Find where the given text appears and provide that cell's center as (x, y) coordinate. 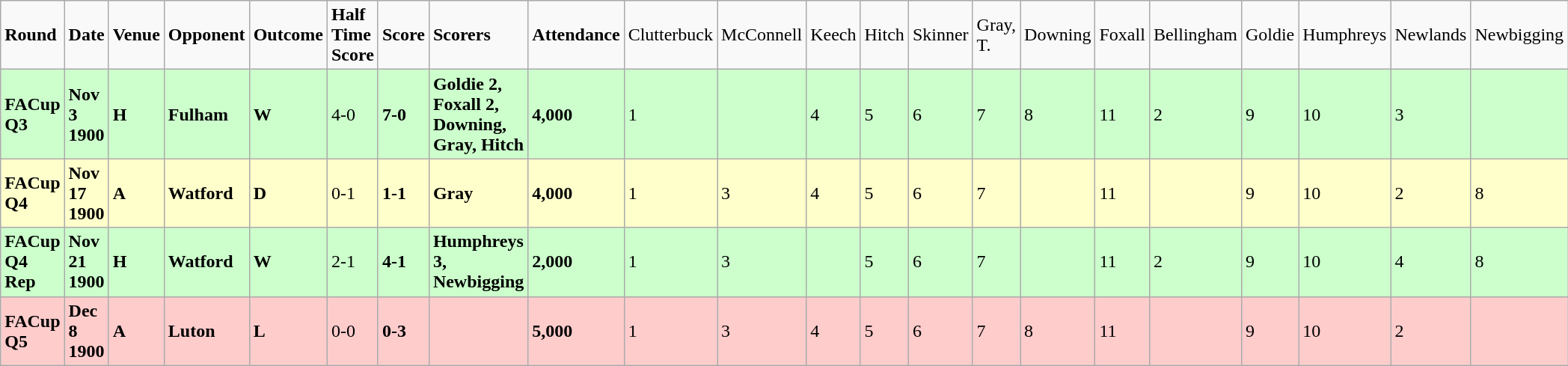
Humphreys (1345, 35)
Nov 3 1900 (87, 114)
Fulham (206, 114)
Newlands (1430, 35)
Keech (833, 35)
Gray (478, 193)
FACup Q4 Rep (33, 262)
FACup Q4 (33, 193)
Clutterbuck (670, 35)
5,000 (576, 331)
Bellingham (1195, 35)
Attendance (576, 35)
Newbigging (1519, 35)
Goldie 2, Foxall 2, Downing, Gray, Hitch (478, 114)
Dec 8 1900 (87, 331)
Score (403, 35)
Foxall (1122, 35)
Opponent (206, 35)
Goldie (1270, 35)
Nov 21 1900 (87, 262)
Nov 17 1900 (87, 193)
Skinner (940, 35)
Luton (206, 331)
4-1 (403, 262)
Outcome (288, 35)
2,000 (576, 262)
FACup Q3 (33, 114)
Half Time Score (352, 35)
7-0 (403, 114)
Downing (1058, 35)
D (288, 193)
McConnell (762, 35)
L (288, 331)
4-0 (352, 114)
0-0 (352, 331)
Hitch (884, 35)
1-1 (403, 193)
Humphreys 3, Newbigging (478, 262)
FACup Q5 (33, 331)
Venue (136, 35)
Gray, T. (996, 35)
Scorers (478, 35)
Date (87, 35)
0-1 (352, 193)
2-1 (352, 262)
Round (33, 35)
0-3 (403, 331)
